Capture the cell that displays the provided text and extract its [X, Y] central coordinate. 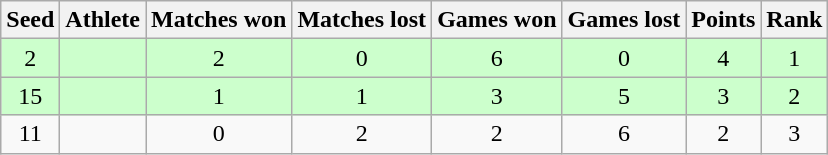
Points [724, 20]
Matches won [219, 20]
Matches lost [362, 20]
Games lost [624, 20]
15 [30, 96]
4 [724, 58]
Athlete [103, 20]
Games won [497, 20]
Seed [30, 20]
5 [624, 96]
11 [30, 134]
Rank [794, 20]
